Find where the given text appears and provide that cell's center as (x, y) coordinate. 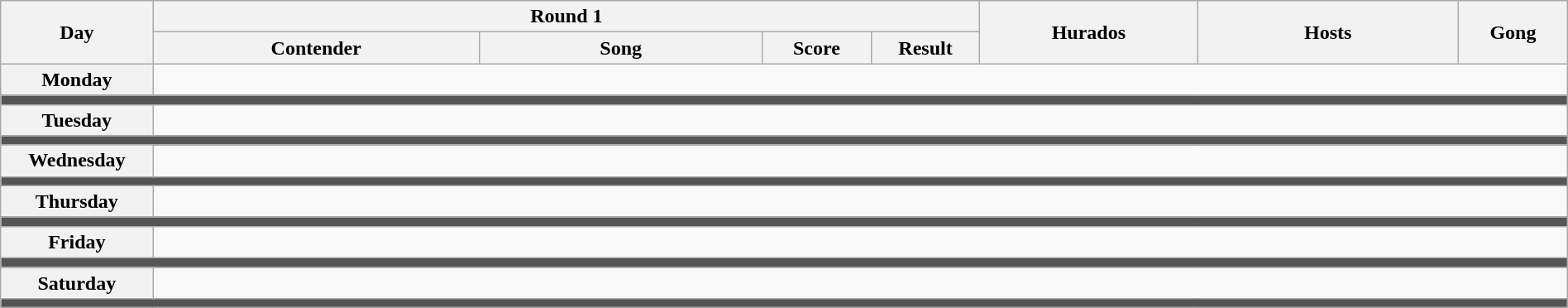
Result (925, 48)
Hurados (1088, 32)
Score (817, 48)
Gong (1513, 32)
Song (621, 48)
Friday (77, 242)
Monday (77, 79)
Hosts (1328, 32)
Thursday (77, 201)
Day (77, 32)
Tuesday (77, 120)
Contender (316, 48)
Saturday (77, 282)
Round 1 (566, 17)
Wednesday (77, 161)
